Find where the given text appears and provide that cell's center as (X, Y) coordinate. 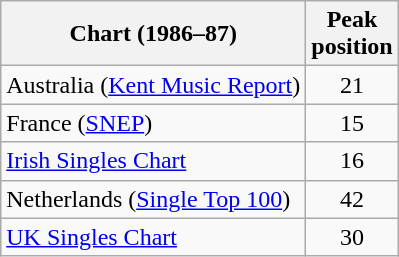
France (SNEP) (154, 123)
Peakposition (352, 34)
Australia (Kent Music Report) (154, 85)
21 (352, 85)
30 (352, 237)
Chart (1986–87) (154, 34)
Netherlands (Single Top 100) (154, 199)
Irish Singles Chart (154, 161)
UK Singles Chart (154, 237)
42 (352, 199)
16 (352, 161)
15 (352, 123)
